Determine the [X, Y] coordinate at the center of the cell enclosing the given text.  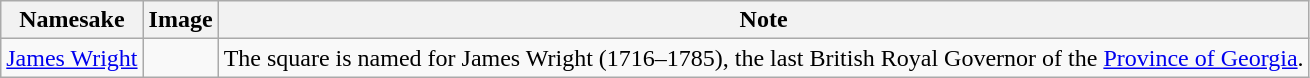
Namesake [72, 20]
Note [764, 20]
James Wright [72, 58]
Image [180, 20]
The square is named for James Wright (1716–1785), the last British Royal Governor of the Province of Georgia. [764, 58]
